From the cell containing the given text, extract its center point as [X, Y] coordinate. 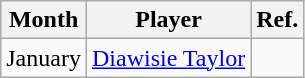
Diawisie Taylor [168, 58]
Player [168, 20]
Ref. [278, 20]
January [44, 58]
Month [44, 20]
